Search for the cell housing the specified text and yield its [x, y] center coordinate. 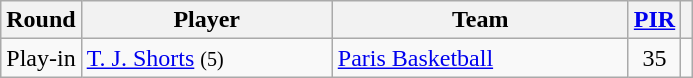
35 [654, 58]
Round [41, 20]
Play-in [41, 58]
Player [206, 20]
Paris Basketball [480, 58]
Team [480, 20]
T. J. Shorts (5) [206, 58]
PIR [654, 20]
